For the text-containing cell, return its midpoint in (x, y) coordinate format. 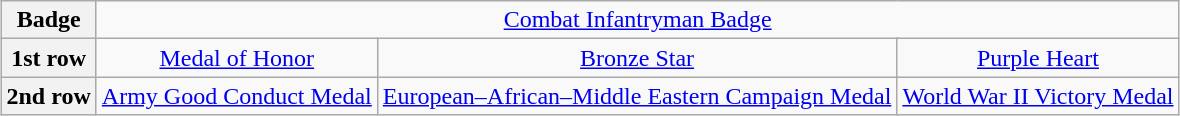
Combat Infantryman Badge (638, 20)
European–African–Middle Eastern Campaign Medal (637, 96)
Purple Heart (1038, 58)
Medal of Honor (236, 58)
1st row (48, 58)
Army Good Conduct Medal (236, 96)
2nd row (48, 96)
World War II Victory Medal (1038, 96)
Bronze Star (637, 58)
Badge (48, 20)
